Detect which cell encompasses the target text, then output its (x, y) center coordinate. 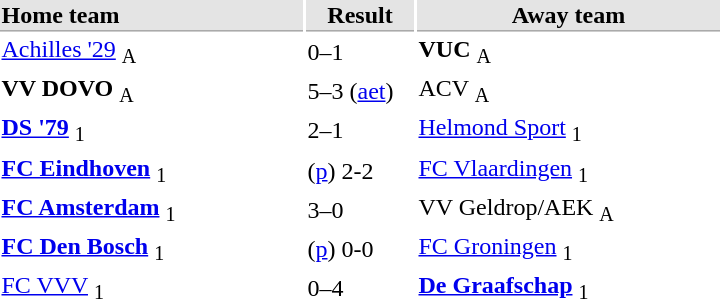
FC Den Bosch 1 (152, 249)
Achilles '29 A (152, 52)
Away team (568, 16)
FC Groningen 1 (568, 249)
DS '79 1 (152, 131)
2–1 (360, 131)
Home team (152, 16)
FC Vlaardingen 1 (568, 170)
ACV A (568, 92)
0–1 (360, 52)
(p) 0-0 (360, 249)
(p) 2-2 (360, 170)
Result (360, 16)
Helmond Sport 1 (568, 131)
VV Geldrop/AEK A (568, 210)
VUC A (568, 52)
5–3 (aet) (360, 92)
FC Amsterdam 1 (152, 210)
VV DOVO A (152, 92)
FC Eindhoven 1 (152, 170)
3–0 (360, 210)
